Find where the given text appears and provide that cell's center as [x, y] coordinate. 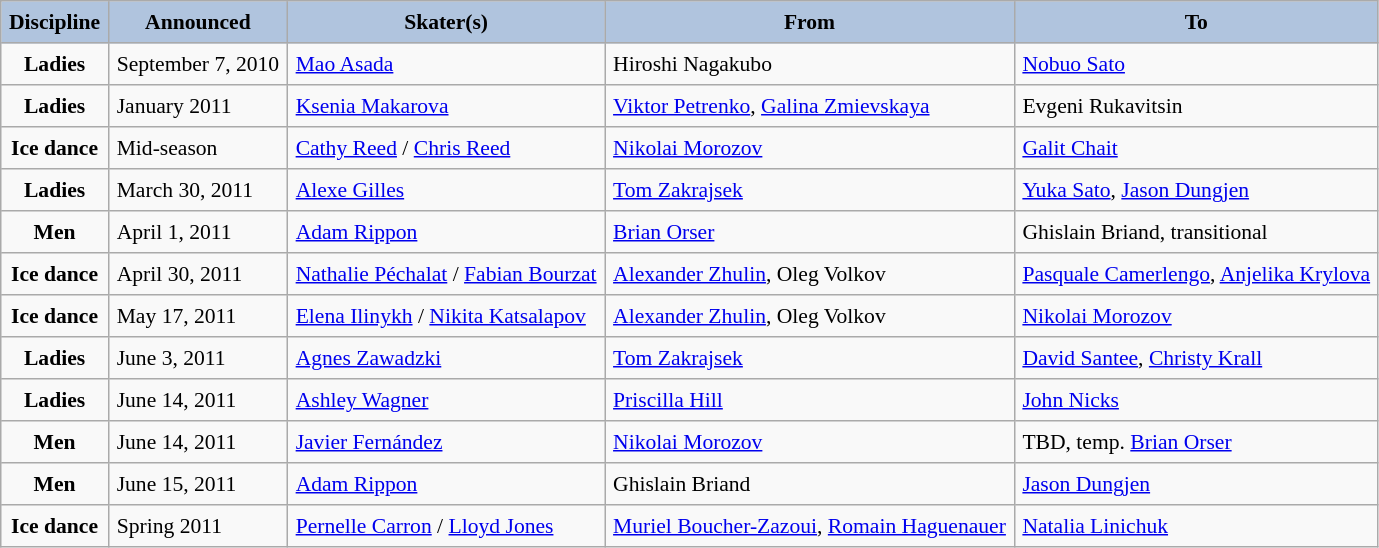
From [810, 22]
June 3, 2011 [198, 358]
TBD, temp. Brian Orser [1196, 442]
Ghislain Briand [810, 484]
Muriel Boucher-Zazoui, Romain Haguenauer [810, 526]
Agnes Zawadzki [446, 358]
April 30, 2011 [198, 274]
Mao Asada [446, 64]
Mid-season [198, 148]
April 1, 2011 [198, 232]
Announced [198, 22]
Yuka Sato, Jason Dungjen [1196, 190]
May 17, 2011 [198, 316]
Natalia Linichuk [1196, 526]
Pernelle Carron / Lloyd Jones [446, 526]
Pasquale Camerlengo, Anjelika Krylova [1196, 274]
Priscilla Hill [810, 400]
Brian Orser [810, 232]
Discipline [55, 22]
Jason Dungjen [1196, 484]
To [1196, 22]
Hiroshi Nagakubo [810, 64]
Evgeni Rukavitsin [1196, 106]
Cathy Reed / Chris Reed [446, 148]
Nobuo Sato [1196, 64]
Javier Fernández [446, 442]
Elena Ilinykh / Nikita Katsalapov [446, 316]
Galit Chait [1196, 148]
September 7, 2010 [198, 64]
Ksenia Makarova [446, 106]
January 2011 [198, 106]
Spring 2011 [198, 526]
David Santee, Christy Krall [1196, 358]
Ashley Wagner [446, 400]
March 30, 2011 [198, 190]
June 15, 2011 [198, 484]
Viktor Petrenko, Galina Zmievskaya [810, 106]
Nathalie Péchalat / Fabian Bourzat [446, 274]
John Nicks [1196, 400]
Alexe Gilles [446, 190]
Skater(s) [446, 22]
Ghislain Briand, transitional [1196, 232]
